Find where the given text appears and provide that cell's center as (X, Y) coordinate. 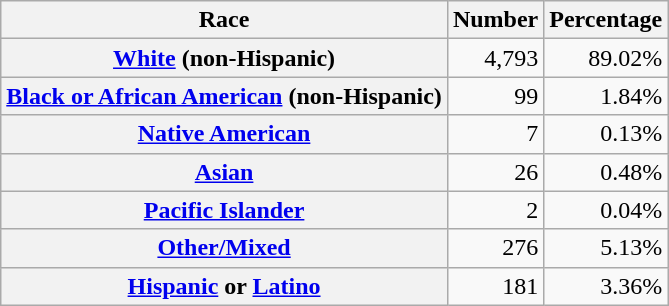
7 (495, 134)
26 (495, 172)
Number (495, 20)
Hispanic or Latino (224, 286)
White (non-Hispanic) (224, 58)
2 (495, 210)
Native American (224, 134)
5.13% (606, 248)
0.13% (606, 134)
276 (495, 248)
Other/Mixed (224, 248)
1.84% (606, 96)
0.48% (606, 172)
Asian (224, 172)
89.02% (606, 58)
Black or African American (non-Hispanic) (224, 96)
99 (495, 96)
3.36% (606, 286)
4,793 (495, 58)
Pacific Islander (224, 210)
Percentage (606, 20)
181 (495, 286)
Race (224, 20)
0.04% (606, 210)
